Determine the (X, Y) coordinate at the center of the cell enclosing the given text.  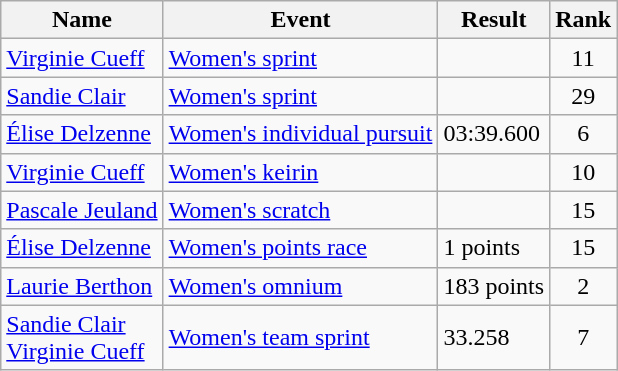
Women's omnium (300, 286)
33.258 (494, 338)
Women's team sprint (300, 338)
Laurie Berthon (82, 286)
29 (584, 96)
Name (82, 20)
Pascale Jeuland (82, 210)
Women's points race (300, 248)
03:39.600 (494, 134)
1 points (494, 248)
Sandie ClairVirginie Cueff (82, 338)
7 (584, 338)
11 (584, 58)
Rank (584, 20)
183 points (494, 286)
Women's individual pursuit (300, 134)
6 (584, 134)
Sandie Clair (82, 96)
Women's scratch (300, 210)
10 (584, 172)
Result (494, 20)
Event (300, 20)
Women's keirin (300, 172)
2 (584, 286)
